For the text-containing cell, return its midpoint in (x, y) coordinate format. 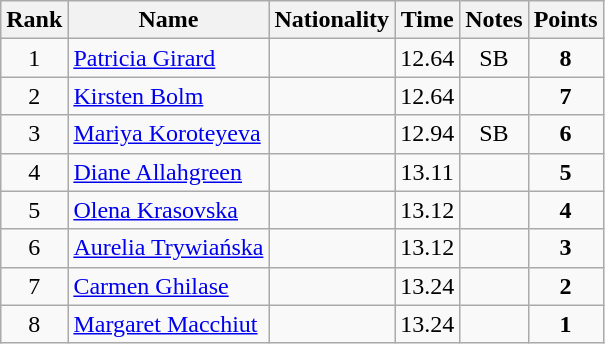
Time (428, 20)
Diane Allahgreen (168, 172)
Points (566, 20)
Carmen Ghilase (168, 286)
Nationality (332, 20)
Patricia Girard (168, 58)
Kirsten Bolm (168, 96)
Rank (34, 20)
Name (168, 20)
Mariya Koroteyeva (168, 134)
13.11 (428, 172)
12.94 (428, 134)
Margaret Macchiut (168, 324)
Aurelia Trywiańska (168, 248)
Olena Krasovska (168, 210)
Notes (494, 20)
